Return (x, y) of the center of cell containing provided text 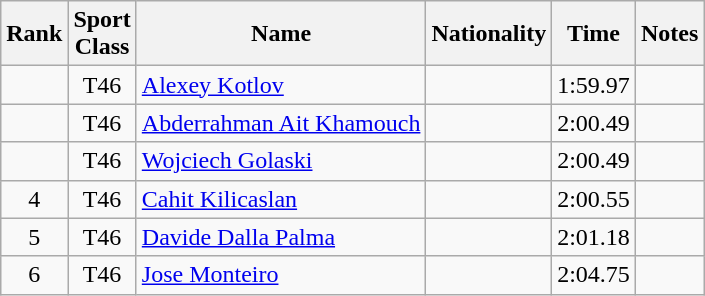
Wojciech Golaski (281, 161)
Jose Monteiro (281, 275)
5 (34, 237)
Rank (34, 34)
4 (34, 199)
Cahit Kilicaslan (281, 199)
2:04.75 (594, 275)
SportClass (102, 34)
Abderrahman Ait Khamouch (281, 123)
Notes (669, 34)
Time (594, 34)
2:01.18 (594, 237)
2:00.55 (594, 199)
Alexey Kotlov (281, 85)
6 (34, 275)
1:59.97 (594, 85)
Nationality (489, 34)
Name (281, 34)
Davide Dalla Palma (281, 237)
